Scan for the cell matching the given text and deliver its [x, y] coordinate at center. 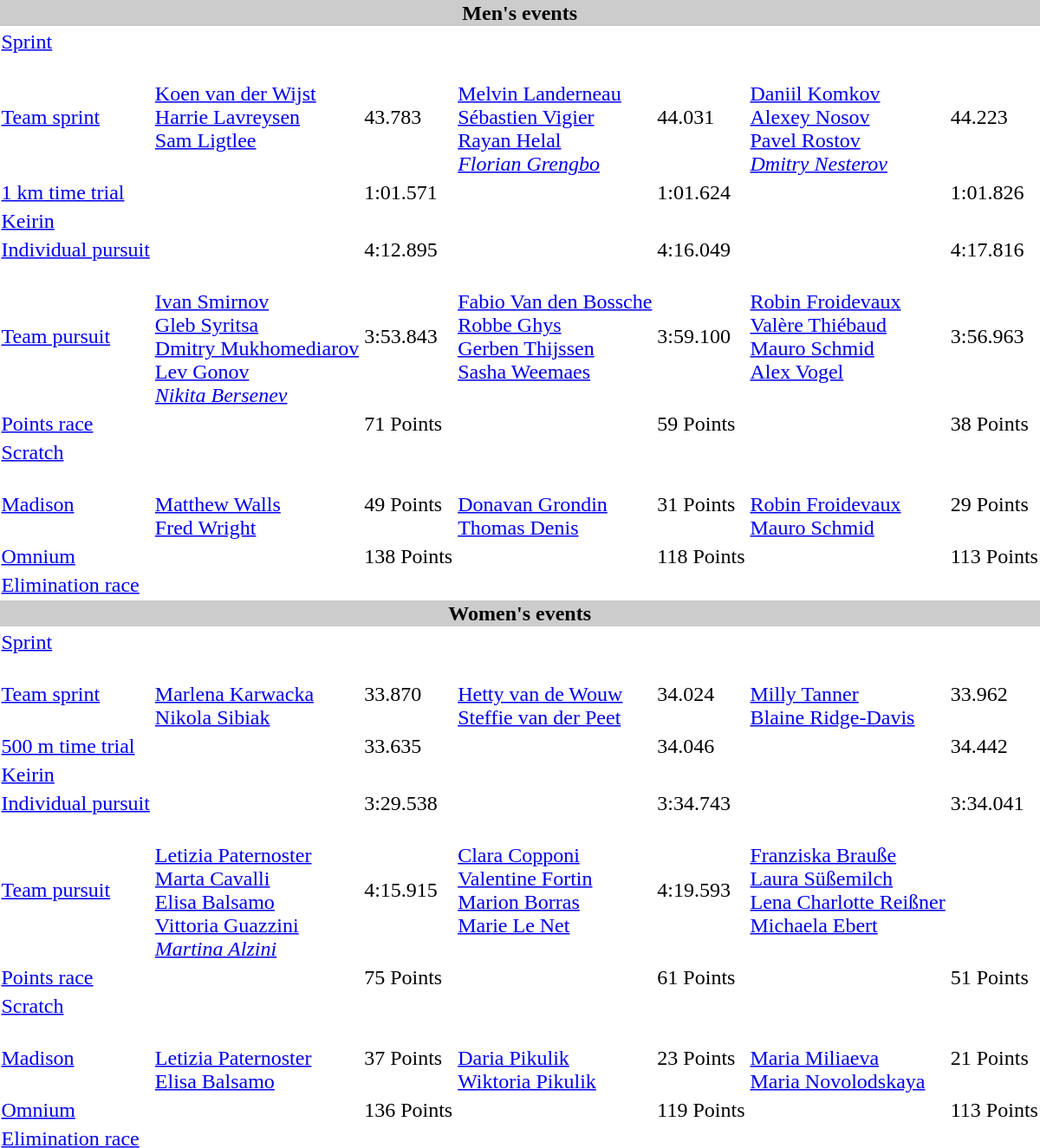
4:17.816 [994, 250]
Franziska BraußeLaura SüßemilchLena Charlotte ReißnerMichaela Ebert [848, 891]
Maria MiliaevaMaria Novolodskaya [848, 1058]
75 Points [409, 977]
Women's events [520, 613]
Milly TannerBlaine Ridge-Davis [848, 694]
44.031 [701, 117]
Marlena KarwackaNikola Sibiak [257, 694]
33.962 [994, 694]
29 Points [994, 504]
Matthew WallsFred Wright [257, 504]
Ivan SmirnovGleb SyritsaDmitry MukhomediarovLev GonovNikita Bersenev [257, 336]
23 Points [701, 1058]
Elimination race [75, 585]
33.870 [409, 694]
3:34.743 [701, 803]
51 Points [994, 977]
Robin FroidevauxMauro Schmid [848, 504]
136 Points [409, 1110]
Melvin LanderneauSébastien VigierRayan HelalFlorian Grengbo [555, 117]
4:12.895 [409, 250]
1:01.826 [994, 192]
Men's events [520, 13]
138 Points [409, 556]
33.635 [409, 746]
1:01.624 [701, 192]
34.046 [701, 746]
Clara CopponiValentine FortinMarion BorrasMarie Le Net [555, 891]
3:34.041 [994, 803]
21 Points [994, 1058]
71 Points [409, 424]
119 Points [701, 1110]
Fabio Van den BosscheRobbe GhysGerben ThijssenSasha Weemaes [555, 336]
4:15.915 [409, 891]
3:53.843 [409, 336]
1 km time trial [75, 192]
38 Points [994, 424]
118 Points [701, 556]
Daria PikulikWiktoria Pikulik [555, 1058]
43.783 [409, 117]
34.442 [994, 746]
Daniil KomkovAlexey NosovPavel RostovDmitry Nesterov [848, 117]
31 Points [701, 504]
4:19.593 [701, 891]
Koen van der WijstHarrie LavreysenSam Ligtlee [257, 117]
Hetty van de WouwSteffie van der Peet [555, 694]
34.024 [701, 694]
59 Points [701, 424]
1:01.571 [409, 192]
Robin FroidevauxValère ThiébaudMauro SchmidAlex Vogel [848, 336]
61 Points [701, 977]
3:29.538 [409, 803]
44.223 [994, 117]
3:59.100 [701, 336]
49 Points [409, 504]
Donavan GrondinThomas Denis [555, 504]
4:16.049 [701, 250]
37 Points [409, 1058]
Letizia PaternosterMarta CavalliElisa BalsamoVittoria GuazziniMartina Alzini [257, 891]
500 m time trial [75, 746]
Letizia PaternosterElisa Balsamo [257, 1058]
3:56.963 [994, 336]
